Scan for the cell matching the given text and deliver its [x, y] coordinate at center. 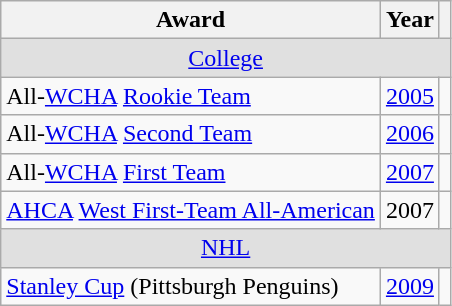
All-WCHA Second Team [191, 134]
NHL [226, 248]
College [226, 58]
Year [410, 20]
Stanley Cup (Pittsburgh Penguins) [191, 286]
All-WCHA Rookie Team [191, 96]
All-WCHA First Team [191, 172]
2005 [410, 96]
Award [191, 20]
2009 [410, 286]
AHCA West First-Team All-American [191, 210]
2006 [410, 134]
